From the cell containing the given text, extract its center point as (X, Y) coordinate. 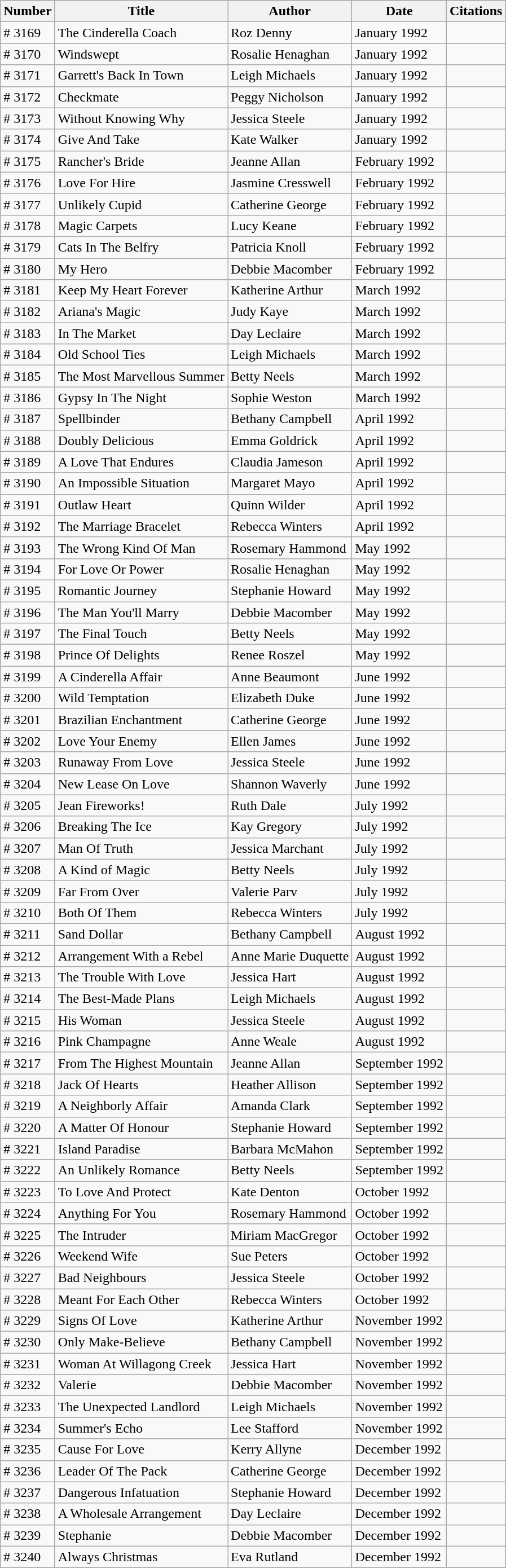
# 3169 (28, 33)
Emma Goldrick (290, 441)
# 3232 (28, 1385)
# 3223 (28, 1192)
# 3221 (28, 1149)
A Kind of Magic (141, 870)
Magic Carpets (141, 226)
Only Make-Believe (141, 1342)
Brazilian Enchantment (141, 720)
# 3237 (28, 1492)
# 3222 (28, 1170)
Spellbinder (141, 419)
# 3209 (28, 891)
Man Of Truth (141, 848)
# 3176 (28, 183)
# 3195 (28, 591)
Kerry Allyne (290, 1450)
# 3178 (28, 226)
# 3199 (28, 677)
# 3234 (28, 1428)
# 3207 (28, 848)
Both Of Them (141, 913)
Citations (476, 11)
# 3182 (28, 312)
The Man You'll Marry (141, 612)
Meant For Each Other (141, 1299)
Peggy Nicholson (290, 97)
The Final Touch (141, 634)
Weekend Wife (141, 1256)
# 3238 (28, 1514)
# 3206 (28, 827)
Shannon Waverly (290, 784)
# 3233 (28, 1407)
Island Paradise (141, 1149)
Windswept (141, 54)
# 3189 (28, 462)
The Intruder (141, 1235)
# 3224 (28, 1213)
# 3194 (28, 569)
The Marriage Bracelet (141, 526)
Cats In The Belfry (141, 247)
Miriam MacGregor (290, 1235)
# 3214 (28, 999)
The Most Marvellous Summer (141, 376)
# 3216 (28, 1042)
# 3173 (28, 118)
Bad Neighbours (141, 1278)
# 3192 (28, 526)
Old School Ties (141, 355)
# 3204 (28, 784)
Far From Over (141, 891)
Claudia Jameson (290, 462)
# 3236 (28, 1471)
Kate Denton (290, 1192)
Gypsy In The Night (141, 398)
# 3217 (28, 1063)
In The Market (141, 333)
Sue Peters (290, 1256)
# 3228 (28, 1299)
Checkmate (141, 97)
Lucy Keane (290, 226)
Garrett's Back In Town (141, 76)
Anne Weale (290, 1042)
Wild Temptation (141, 698)
Keep My Heart Forever (141, 290)
# 3186 (28, 398)
# 3171 (28, 76)
The Wrong Kind Of Man (141, 548)
# 3218 (28, 1085)
# 3226 (28, 1256)
Number (28, 11)
Cause For Love (141, 1450)
From The Highest Mountain (141, 1063)
Judy Kaye (290, 312)
Renee Roszel (290, 655)
Rancher's Bride (141, 161)
# 3180 (28, 269)
Anne Beaumont (290, 677)
# 3190 (28, 483)
Title (141, 11)
# 3170 (28, 54)
Jessica Marchant (290, 848)
# 3188 (28, 441)
Patricia Knoll (290, 247)
# 3227 (28, 1278)
The Trouble With Love (141, 977)
Quinn Wilder (290, 505)
# 3212 (28, 956)
# 3172 (28, 97)
Sand Dollar (141, 934)
Jasmine Cresswell (290, 183)
Pink Champagne (141, 1042)
Roz Denny (290, 33)
# 3193 (28, 548)
# 3205 (28, 805)
Breaking The Ice (141, 827)
# 3184 (28, 355)
A Neighborly Affair (141, 1106)
# 3196 (28, 612)
Without Knowing Why (141, 118)
Woman At Willagong Creek (141, 1364)
A Love That Endures (141, 462)
Valerie Parv (290, 891)
His Woman (141, 1020)
Summer's Echo (141, 1428)
Elizabeth Duke (290, 698)
Ellen James (290, 741)
# 3239 (28, 1535)
# 3211 (28, 934)
Valerie (141, 1385)
Ariana's Magic (141, 312)
# 3191 (28, 505)
# 3201 (28, 720)
Margaret Mayo (290, 483)
Anything For You (141, 1213)
# 3230 (28, 1342)
# 3197 (28, 634)
# 3177 (28, 204)
# 3219 (28, 1106)
For Love Or Power (141, 569)
Love Your Enemy (141, 741)
# 3187 (28, 419)
Anne Marie Duquette (290, 956)
Sophie Weston (290, 398)
Jean Fireworks! (141, 805)
Prince Of Delights (141, 655)
Arrangement With a Rebel (141, 956)
Stephanie (141, 1535)
Heather Allison (290, 1085)
# 3210 (28, 913)
Love For Hire (141, 183)
Always Christmas (141, 1557)
Eva Rutland (290, 1557)
# 3203 (28, 763)
Signs Of Love (141, 1321)
Lee Stafford (290, 1428)
# 3220 (28, 1127)
Romantic Journey (141, 591)
Ruth Dale (290, 805)
# 3200 (28, 698)
Doubly Delicious (141, 441)
Unlikely Cupid (141, 204)
Give And Take (141, 140)
Leader Of The Pack (141, 1471)
# 3225 (28, 1235)
# 3213 (28, 977)
# 3208 (28, 870)
To Love And Protect (141, 1192)
The Cinderella Coach (141, 33)
Jack Of Hearts (141, 1085)
# 3175 (28, 161)
# 3215 (28, 1020)
Kate Walker (290, 140)
New Lease On Love (141, 784)
Barbara McMahon (290, 1149)
Kay Gregory (290, 827)
# 3198 (28, 655)
The Unexpected Landlord (141, 1407)
Date (399, 11)
# 3235 (28, 1450)
# 3185 (28, 376)
# 3202 (28, 741)
A Matter Of Honour (141, 1127)
# 3229 (28, 1321)
Outlaw Heart (141, 505)
Amanda Clark (290, 1106)
My Hero (141, 269)
Dangerous Infatuation (141, 1492)
A Cinderella Affair (141, 677)
Author (290, 11)
# 3240 (28, 1557)
An Unlikely Romance (141, 1170)
# 3179 (28, 247)
The Best-Made Plans (141, 999)
# 3174 (28, 140)
An Impossible Situation (141, 483)
# 3181 (28, 290)
# 3231 (28, 1364)
# 3183 (28, 333)
A Wholesale Arrangement (141, 1514)
Runaway From Love (141, 763)
